Search for the cell housing the specified text and yield its (x, y) center coordinate. 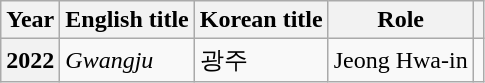
Jeong Hwa-in (400, 60)
Role (400, 20)
2022 (30, 60)
English title (127, 20)
Year (30, 20)
광주 (261, 60)
Korean title (261, 20)
Gwangju (127, 60)
